Locate the cell with the specified text and output its (x, y) center coordinate. 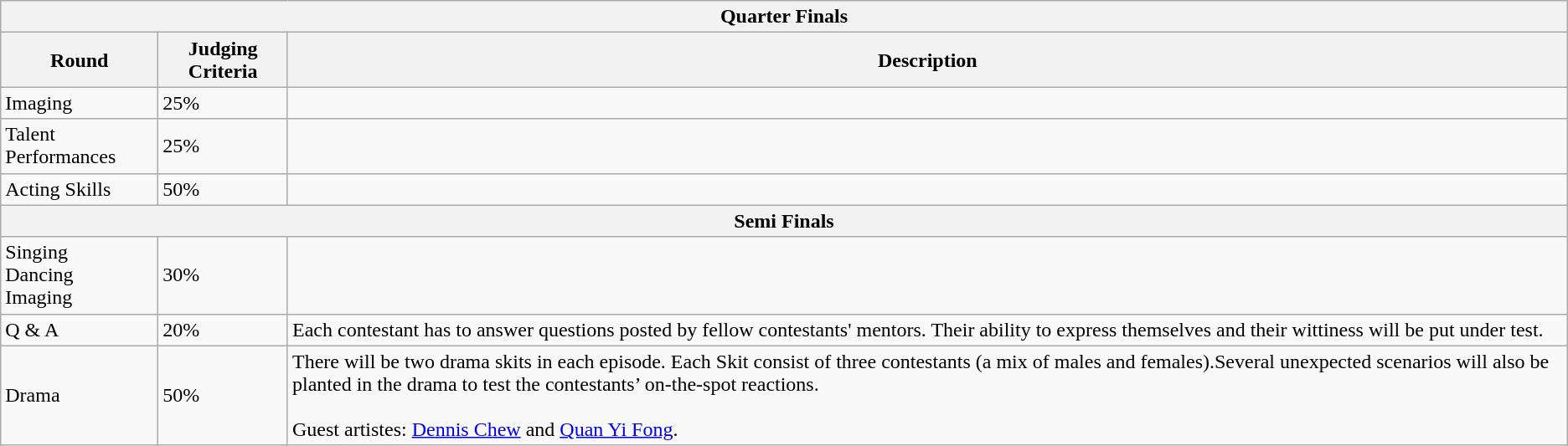
Description (927, 60)
Acting Skills (80, 189)
Talent Performances (80, 146)
Drama (80, 395)
20% (223, 330)
Judging Criteria (223, 60)
Quarter Finals (784, 17)
Imaging (80, 103)
30% (223, 275)
Q & A (80, 330)
Round (80, 60)
Singing Dancing Imaging (80, 275)
Semi Finals (784, 221)
